Find where the given text appears and provide that cell's center as [x, y] coordinate. 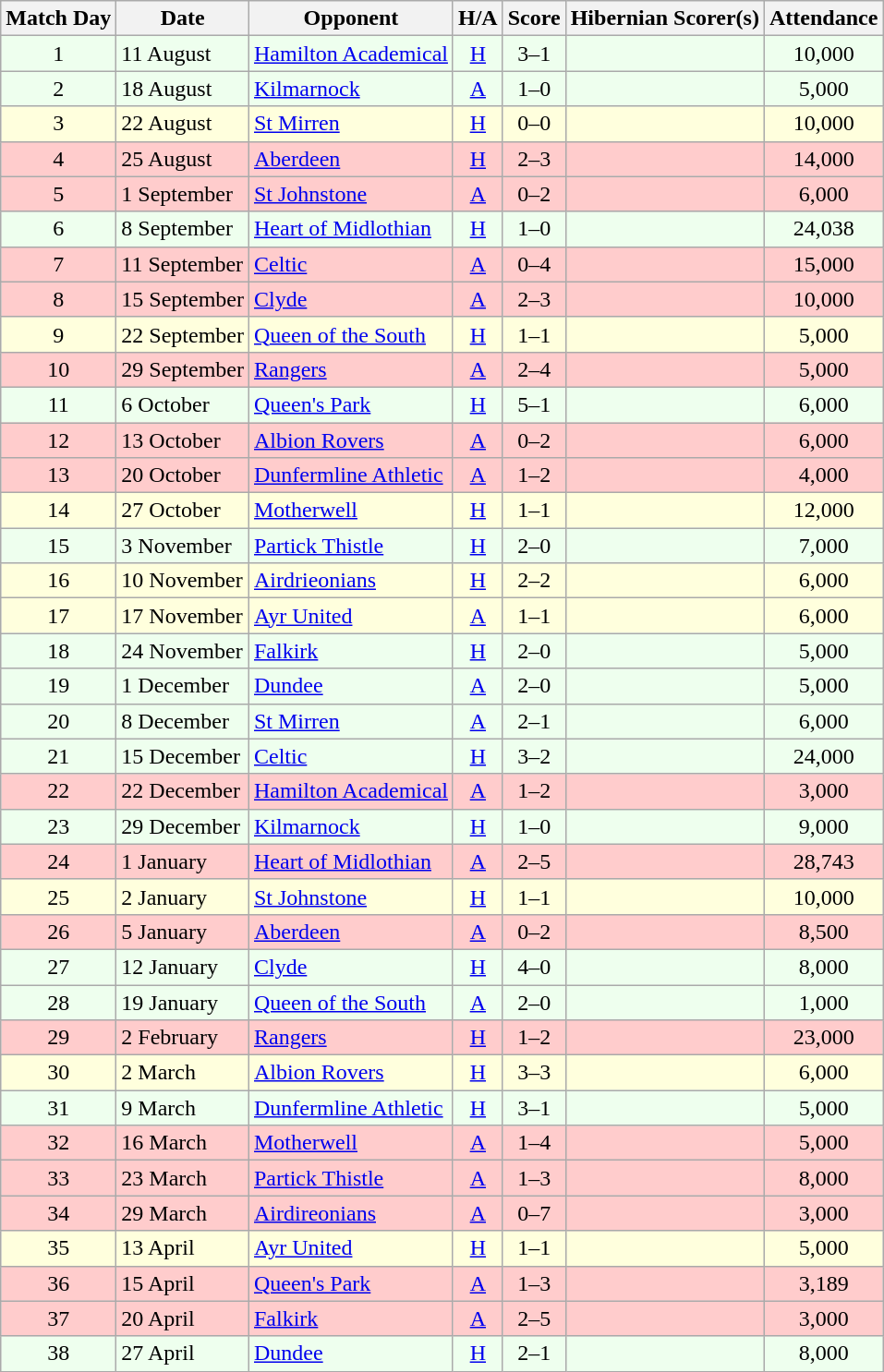
17 November [183, 616]
1 December [183, 686]
1 January [183, 861]
18 [59, 651]
16 March [183, 1143]
7,000 [823, 546]
14,000 [823, 159]
12 January [183, 967]
19 January [183, 1002]
15 December [183, 756]
2 February [183, 1038]
35 [59, 1248]
1–4 [534, 1143]
29 [59, 1038]
5 [59, 194]
30 [59, 1073]
4 [59, 159]
34 [59, 1213]
12,000 [823, 511]
10 November [183, 581]
37 [59, 1318]
11 August [183, 54]
11 September [183, 264]
Airdrieonians [351, 581]
0–4 [534, 264]
13 [59, 475]
H/A [478, 18]
3 [59, 124]
21 [59, 756]
29 March [183, 1213]
2 January [183, 897]
Attendance [823, 18]
18 August [183, 89]
Airdireonians [351, 1213]
29 September [183, 369]
2 March [183, 1073]
7 [59, 264]
23,000 [823, 1038]
24 November [183, 651]
20 April [183, 1318]
15 April [183, 1283]
28,743 [823, 861]
4–0 [534, 967]
23 March [183, 1178]
26 [59, 932]
6 October [183, 404]
9,000 [823, 826]
24,000 [823, 756]
1 September [183, 194]
13 October [183, 440]
16 [59, 581]
23 [59, 826]
0–7 [534, 1213]
22 December [183, 791]
3–2 [534, 756]
2–4 [534, 369]
8 December [183, 721]
27 April [183, 1354]
22 September [183, 334]
28 [59, 1002]
3–3 [534, 1073]
2 [59, 89]
25 August [183, 159]
24,038 [823, 229]
1,000 [823, 1002]
Date [183, 18]
1 [59, 54]
38 [59, 1354]
12 [59, 440]
13 April [183, 1248]
Score [534, 18]
22 [59, 791]
8 September [183, 229]
31 [59, 1108]
9 March [183, 1108]
15,000 [823, 264]
5 January [183, 932]
3,189 [823, 1283]
27 October [183, 511]
10 [59, 369]
32 [59, 1143]
11 [59, 404]
9 [59, 334]
Opponent [351, 18]
3 November [183, 546]
15 September [183, 299]
20 October [183, 475]
4,000 [823, 475]
27 [59, 967]
8,500 [823, 932]
5–1 [534, 404]
14 [59, 511]
19 [59, 686]
8 [59, 299]
33 [59, 1178]
15 [59, 546]
24 [59, 861]
22 August [183, 124]
36 [59, 1283]
Match Day [59, 18]
20 [59, 721]
0–0 [534, 124]
29 December [183, 826]
Hibernian Scorer(s) [665, 18]
6 [59, 229]
17 [59, 616]
2–2 [534, 581]
25 [59, 897]
